Capture the cell that displays the provided text and extract its [X, Y] central coordinate. 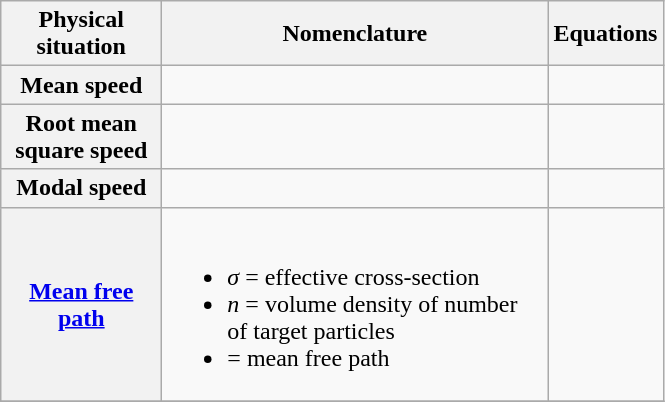
Modal speed [82, 188]
Mean speed [82, 85]
Equations [606, 34]
Nomenclature [355, 34]
σ = effective cross-sectionn = volume density of number of target particles = mean free path [355, 304]
Root mean square speed [82, 136]
Mean free path [82, 304]
Physical situation [82, 34]
